Provide the (x, y) coordinate of the cell's center where the given text is located.  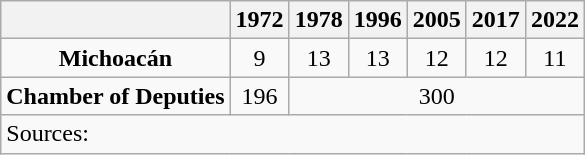
196 (260, 96)
1978 (318, 20)
Sources: (293, 134)
300 (436, 96)
Chamber of Deputies (116, 96)
2022 (554, 20)
2005 (436, 20)
9 (260, 58)
2017 (496, 20)
Michoacán (116, 58)
1996 (378, 20)
1972 (260, 20)
11 (554, 58)
